Extract the (x, y) coordinate from the center of the cell holding the provided text.  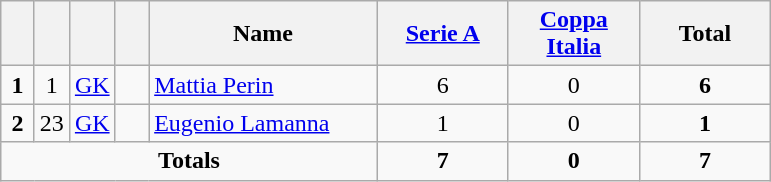
2 (18, 123)
Name (264, 34)
Total (704, 34)
Coppa Italia (574, 34)
Eugenio Lamanna (264, 123)
Totals (189, 161)
Serie A (442, 34)
Mattia Perin (264, 85)
23 (52, 123)
